For the text-containing cell, return its midpoint in (x, y) coordinate format. 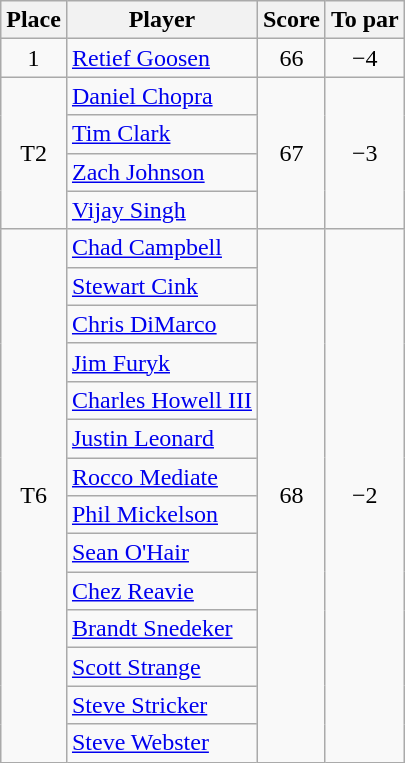
Place (34, 20)
Chris DiMarco (162, 324)
Brandt Snedeker (162, 629)
Phil Mickelson (162, 515)
1 (34, 58)
Score (291, 20)
Vijay Singh (162, 210)
Scott Strange (162, 667)
To par (364, 20)
−4 (364, 58)
Zach Johnson (162, 172)
Charles Howell III (162, 400)
Rocco Mediate (162, 477)
Player (162, 20)
Stewart Cink (162, 286)
T2 (34, 153)
Steve Stricker (162, 705)
68 (291, 496)
−2 (364, 496)
Retief Goosen (162, 58)
Daniel Chopra (162, 96)
Steve Webster (162, 743)
Tim Clark (162, 134)
Chad Campbell (162, 248)
Chez Reavie (162, 591)
T6 (34, 496)
66 (291, 58)
Jim Furyk (162, 362)
−3 (364, 153)
Sean O'Hair (162, 553)
Justin Leonard (162, 438)
67 (291, 153)
